Provide the (X, Y) coordinate of the cell's center where the given text is located.  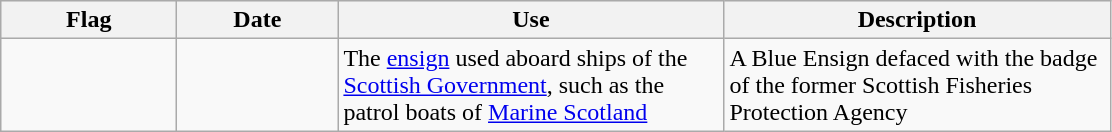
Flag (89, 20)
Use (531, 20)
The ensign used aboard ships of the Scottish Government, such as the patrol boats of Marine Scotland (531, 85)
Date (258, 20)
Description (917, 20)
A Blue Ensign defaced with the badge of the former Scottish Fisheries Protection Agency (917, 85)
